Output the [x, y] coordinate of the center of the cell containing the given text.  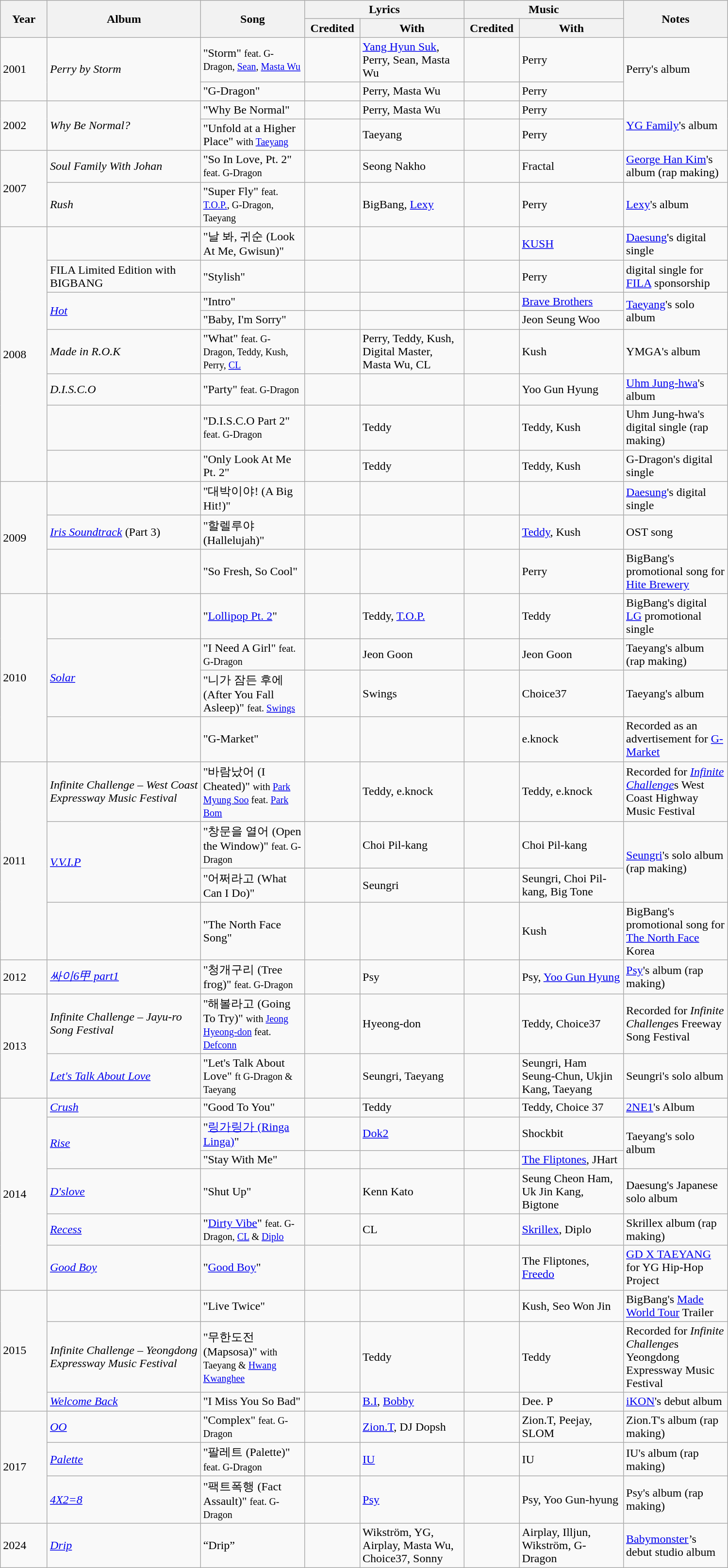
Taeyang [413, 135]
"대박이야! (A Big Hit!)" [252, 498]
"청개구리 (Tree frog)" feat. G-Dragon [252, 977]
George Han Kim's album (rap making) [676, 166]
2012 [24, 977]
2009 [24, 538]
"팩트폭행 (Fact Assault)" feat. G-Dragon [252, 1500]
"I Need A Girl" feat. G-Dragon [252, 654]
BigBang's promotional song for The North Face Korea [676, 931]
Rise [124, 1143]
Seungri, Taeyang [413, 1076]
Uhm Jung-hwa's album [676, 389]
2015 [24, 1350]
The Fliptones, JHart [572, 1160]
Crush [124, 1107]
YG Family's album [676, 125]
2010 [24, 677]
Perry's album [676, 69]
"날 봐, 귀순 (Look At Me, Gwisun)" [252, 244]
BigBang's Made World Tour Trailer [676, 1305]
Shockbit [572, 1134]
Lexy's album [676, 204]
e.knock [572, 739]
B.I, Bobby [413, 1402]
"Only Look At Me Pt. 2" [252, 466]
BigBang, Lexy [413, 204]
4X2=8 [124, 1500]
The Fliptones, Freedo [572, 1268]
Taeyang's album [676, 694]
"Lollipop Pt. 2" [252, 616]
"해볼라고 (Going To Try)" with Jeong Hyeong-don feat. Defconn [252, 1024]
digital single for FILA sponsorship [676, 277]
Infinite Challenge – Jayu-ro Song Festival [124, 1024]
Psy, Yoo Gun Hyung [572, 977]
"So In Love, Pt. 2" feat. G-Dragon [252, 166]
2007 [24, 188]
Seungri, Ham Seung-Chun, Ukjin Kang, Taeyang [572, 1076]
싸이6甲 part1 [124, 977]
Seungri's solo album [676, 1076]
Perry, Teddy, Kush, Digital Master, Masta Wu, CL [413, 351]
Recorded for Infinite Challenges Freeway Song Festival [676, 1024]
Good Boy [124, 1268]
Year [24, 19]
Choice37 [572, 694]
Song [252, 19]
Welcome Back [124, 1402]
IU's album (rap making) [676, 1459]
Swings [413, 694]
YMGA's album [676, 351]
"Dirty Vibe" feat. G-Dragon, CL & Diplo [252, 1230]
"What" feat. G-Dragon, Teddy, Kush, Perry, CL [252, 351]
"Stylish" [252, 277]
Teddy, Choice 37 [572, 1107]
Lyrics [384, 10]
Seung Cheon Ham, Uk Jin Kang, Bigtone [572, 1191]
"Unfold at a Higher Place" with Taeyang [252, 135]
iKON's debut album [676, 1402]
"Let's Talk About Love" ft G-Dragon & Taeyang [252, 1076]
"Party" feat. G-Dragon [252, 389]
"Super Fly" feat. T.O.P., G-Dragon, Taeyang [252, 204]
Dee. P [572, 1402]
"할렐루야 (Hallelujah)" [252, 532]
Yoo Gun Hyung [572, 389]
Skrillex, Diplo [572, 1230]
Soul Family With Johan [124, 166]
Brave Brothers [572, 301]
Seong Nakho [413, 166]
Infinite Challenge – West Coast Expressway Music Festival [124, 792]
"The North Face Song" [252, 931]
2011 [24, 861]
Kush, Seo Won Jin [572, 1305]
"Intro" [252, 301]
Uhm Jung-hwa's digital single (rap making) [676, 428]
"Live Twice" [252, 1305]
D'slove [124, 1191]
"Good Boy" [252, 1268]
Airplay, Illjun, Wikström, G-Dragon [572, 1545]
Let's Talk About Love [124, 1076]
Music [544, 10]
"Complex" feat. G-Dragon [252, 1427]
OO [124, 1427]
Zion.T's album (rap making) [676, 1427]
Drip [124, 1545]
"무한도전 (Mapsosa)" with Taeyang & Hwang Kwanghee [252, 1357]
Teddy, Choice37 [572, 1024]
2NE1's Album [676, 1107]
KUSH [572, 244]
Teddy, T.O.P. [413, 616]
Zion.T, Peejay, SLOM [572, 1427]
"G-Dragon" [252, 91]
2008 [24, 354]
V.V.I.P [124, 862]
FILA Limited Edition with BIGBANG [124, 277]
Recorded for Infinite Challenges West Coast Highway Music Festival [676, 792]
Babymonster’s debut studio album [676, 1545]
"어쩌라고 (What Can I Do)" [252, 885]
Recess [124, 1230]
Hot [124, 311]
Kenn Kato [413, 1191]
OST song [676, 532]
"Baby, I'm Sorry" [252, 320]
Fractal [572, 166]
Perry by Storm [124, 69]
GD X TAEYANG for YG Hip-Hop Project [676, 1268]
Seungri, Choi Pil-kang, Big Tone [572, 885]
Skrillex album (rap making) [676, 1230]
"링가링가 (Ringa Linga)" [252, 1134]
Recorded as an advertisement for G-Market [676, 739]
Zion.T, DJ Dopsh [413, 1427]
Infinite Challenge – Yeongdong Expressway Music Festival [124, 1357]
G-Dragon's digital single [676, 466]
"Why Be Normal" [252, 110]
Jeon Seung Woo [572, 320]
Wikström, YG, Airplay, Masta Wu, Choice37, Sonny [413, 1545]
"Good To You" [252, 1107]
Taeyang's album (rap making) [676, 654]
Why Be Normal? [124, 125]
"Storm" feat. G-Dragon, Sean, Masta Wu [252, 60]
2017 [24, 1467]
BigBang's digital LG promotional single [676, 616]
“Drip” [252, 1545]
Made in R.O.K [124, 351]
Daesung's Japanese solo album [676, 1191]
"So Fresh, So Cool" [252, 571]
BigBang's promotional song for Hite Brewery [676, 571]
CL [413, 1230]
Seungri's solo album (rap making) [676, 862]
2002 [24, 125]
Yang Hyun Suk, Perry, Sean, Masta Wu [413, 60]
Solar [124, 678]
2024 [24, 1545]
2014 [24, 1194]
"니가 잠든 후에 (After You Fall Asleep)" feat. Swings [252, 694]
Hyeong-don [413, 1024]
"창문을 열어 (Open the Window)" feat. G-Dragon [252, 845]
2001 [24, 69]
Rush [124, 204]
Album [124, 19]
"G-Market" [252, 739]
"I Miss You So Bad" [252, 1402]
"바람났어 (I Cheated)" with Park Myung Soo feat. Park Bom [252, 792]
"D.I.S.C.O Part 2" feat. G-Dragon [252, 428]
Notes [676, 19]
Seungri [413, 885]
Recorded for Infinite Challenges Yeongdong Expressway Music Festival [676, 1357]
Iris Soundtrack (Part 3) [124, 532]
Dok2 [413, 1134]
Psy, Yoo Gun-hyung [572, 1500]
"Stay With Me" [252, 1160]
D.I.S.C.O [124, 389]
"Shut Up" [252, 1191]
"팔레트 (Palette)" feat. G-Dragon [252, 1459]
2013 [24, 1046]
Palette [124, 1459]
